Return (x, y) of the center of cell containing provided text 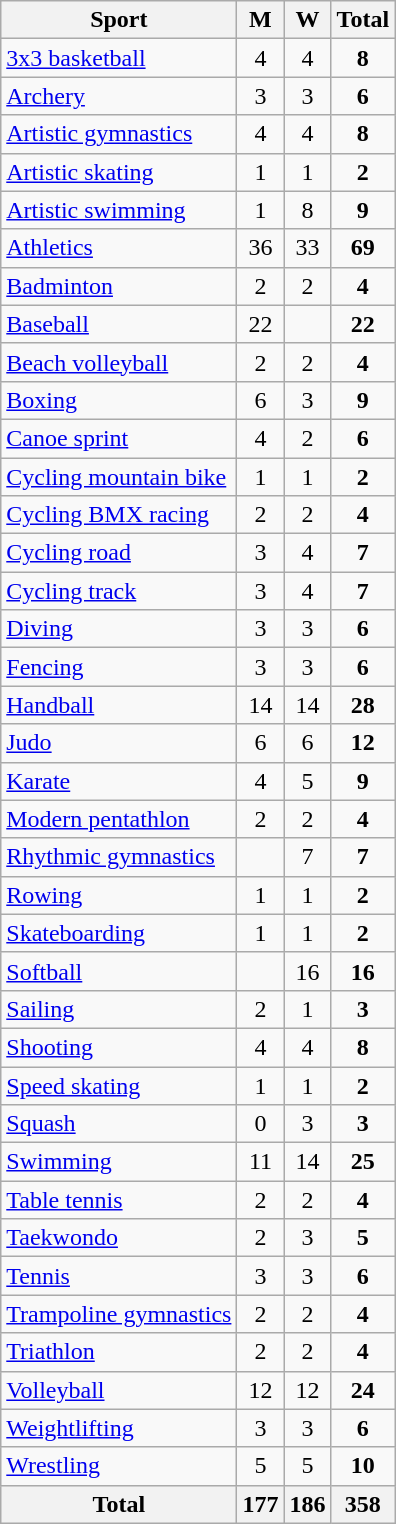
W (308, 20)
Cycling track (119, 591)
Artistic skating (119, 172)
28 (363, 705)
36 (260, 248)
Wrestling (119, 1466)
Rhythmic gymnastics (119, 857)
Judo (119, 743)
Artistic swimming (119, 210)
Cycling road (119, 553)
Sport (119, 20)
186 (308, 1504)
0 (260, 1124)
Squash (119, 1124)
358 (363, 1504)
Baseball (119, 324)
11 (260, 1162)
Tennis (119, 1276)
33 (308, 248)
Artistic gymnastics (119, 134)
Cycling mountain bike (119, 477)
24 (363, 1390)
Handball (119, 705)
Speed skating (119, 1085)
Rowing (119, 895)
Volleyball (119, 1390)
Modern pentathlon (119, 819)
Canoe sprint (119, 438)
Swimming (119, 1162)
Softball (119, 971)
Sailing (119, 1009)
177 (260, 1504)
3x3 basketball (119, 58)
Weightlifting (119, 1428)
10 (363, 1466)
Athletics (119, 248)
Triathlon (119, 1352)
69 (363, 248)
Karate (119, 781)
Cycling BMX racing (119, 515)
Skateboarding (119, 933)
Taekwondo (119, 1238)
Diving (119, 629)
Boxing (119, 400)
Beach volleyball (119, 362)
Trampoline gymnastics (119, 1314)
Table tennis (119, 1200)
Shooting (119, 1047)
25 (363, 1162)
Fencing (119, 667)
Archery (119, 96)
Badminton (119, 286)
M (260, 20)
